Determine the (x, y) coordinate at the center of the cell enclosing the given text.  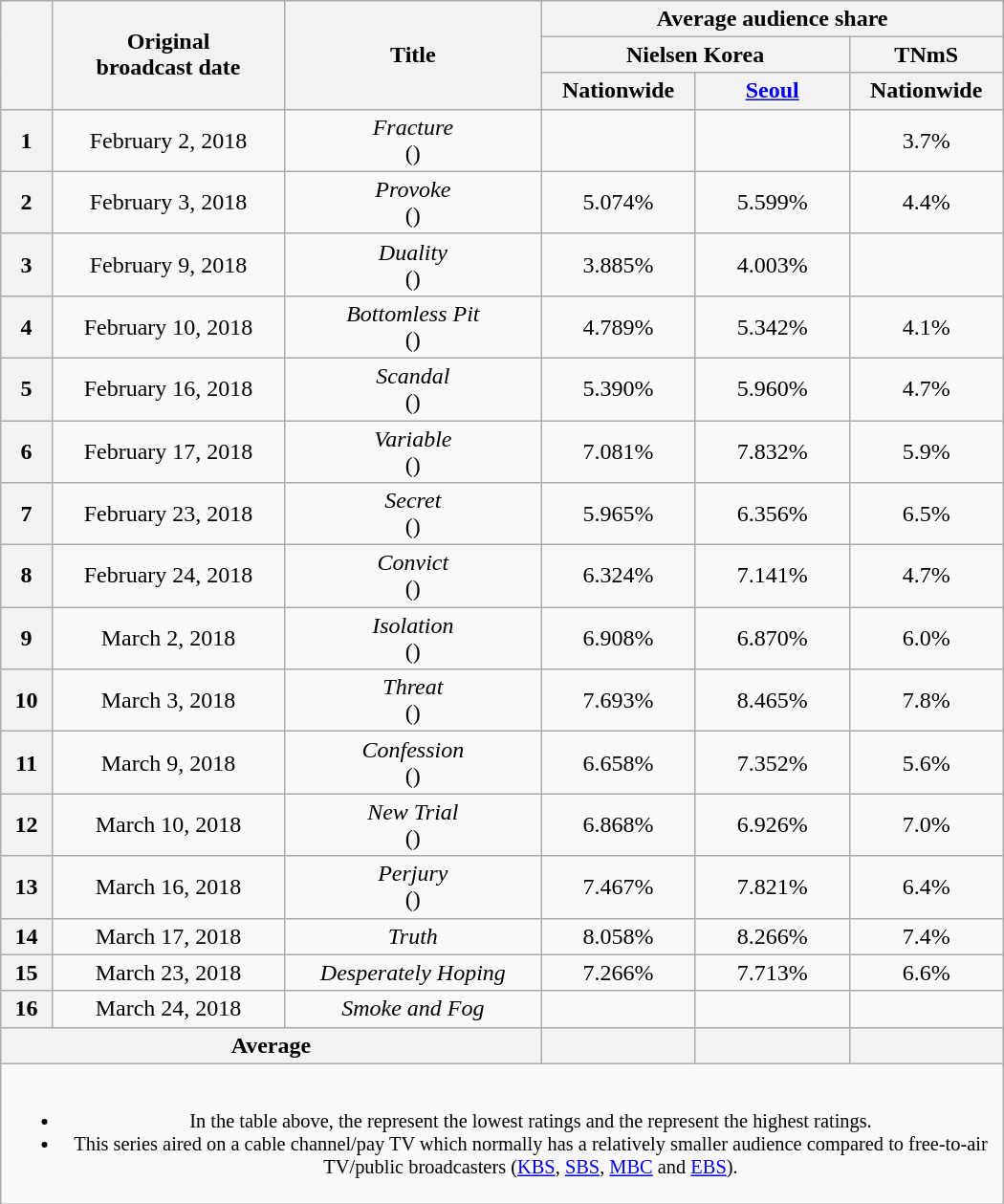
8.266% (773, 936)
7.0% (926, 824)
Truth (413, 936)
7.8% (926, 700)
March 9, 2018 (168, 763)
7.266% (618, 973)
11 (27, 763)
5 (27, 388)
March 3, 2018 (168, 700)
Nielsen Korea (695, 55)
6.658% (618, 763)
5.390% (618, 388)
1 (27, 140)
3.885% (618, 264)
4 (27, 327)
Smoke and Fog (413, 1009)
Isolation() (413, 639)
6.870% (773, 639)
February 9, 2018 (168, 264)
6.6% (926, 973)
March 16, 2018 (168, 887)
6.908% (618, 639)
5.960% (773, 388)
9 (27, 639)
February 3, 2018 (168, 203)
6.356% (773, 514)
10 (27, 700)
5.599% (773, 203)
New Trial() (413, 824)
8 (27, 576)
7.832% (773, 451)
Confession() (413, 763)
8.465% (773, 700)
4.003% (773, 264)
13 (27, 887)
4.1% (926, 327)
Perjury() (413, 887)
4.789% (618, 327)
6.5% (926, 514)
5.074% (618, 203)
7.4% (926, 936)
14 (27, 936)
7.467% (618, 887)
6.4% (926, 887)
7.821% (773, 887)
Seoul (773, 91)
5.965% (618, 514)
February 24, 2018 (168, 576)
March 10, 2018 (168, 824)
7 (27, 514)
TNmS (926, 55)
Bottomless Pit() (413, 327)
Desperately Hoping (413, 973)
Duality() (413, 264)
15 (27, 973)
7.081% (618, 451)
6.0% (926, 639)
7.141% (773, 576)
March 17, 2018 (168, 936)
6.868% (618, 824)
March 24, 2018 (168, 1009)
Scandal() (413, 388)
6.324% (618, 576)
Secret() (413, 514)
February 23, 2018 (168, 514)
Fracture() (413, 140)
February 10, 2018 (168, 327)
Title (413, 55)
March 2, 2018 (168, 639)
12 (27, 824)
5.6% (926, 763)
6 (27, 451)
Average audience share (773, 18)
February 17, 2018 (168, 451)
6.926% (773, 824)
7.713% (773, 973)
8.058% (618, 936)
Variable() (413, 451)
February 16, 2018 (168, 388)
7.693% (618, 700)
4.4% (926, 203)
Originalbroadcast date (168, 55)
3.7% (926, 140)
5.9% (926, 451)
Average (272, 1045)
16 (27, 1009)
February 2, 2018 (168, 140)
7.352% (773, 763)
3 (27, 264)
March 23, 2018 (168, 973)
Convict() (413, 576)
Provoke() (413, 203)
2 (27, 203)
5.342% (773, 327)
Threat() (413, 700)
